Determine the [x, y] coordinate at the center of the cell enclosing the given text.  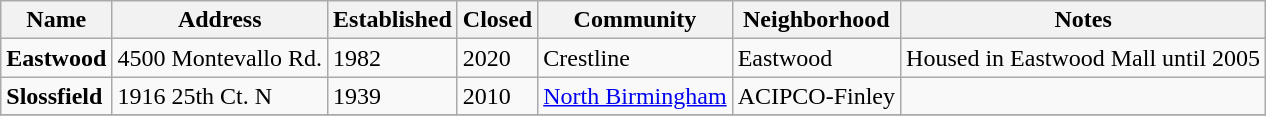
2020 [497, 58]
2010 [497, 96]
North Birmingham [635, 96]
Name [56, 20]
4500 Montevallo Rd. [220, 58]
Housed in Eastwood Mall until 2005 [1084, 58]
1916 25th Ct. N [220, 96]
Community [635, 20]
Notes [1084, 20]
Established [393, 20]
ACIPCO-Finley [816, 96]
Crestline [635, 58]
Neighborhood [816, 20]
Slossfield [56, 96]
Closed [497, 20]
Address [220, 20]
1939 [393, 96]
1982 [393, 58]
